Return [x, y] of the center of cell containing provided text 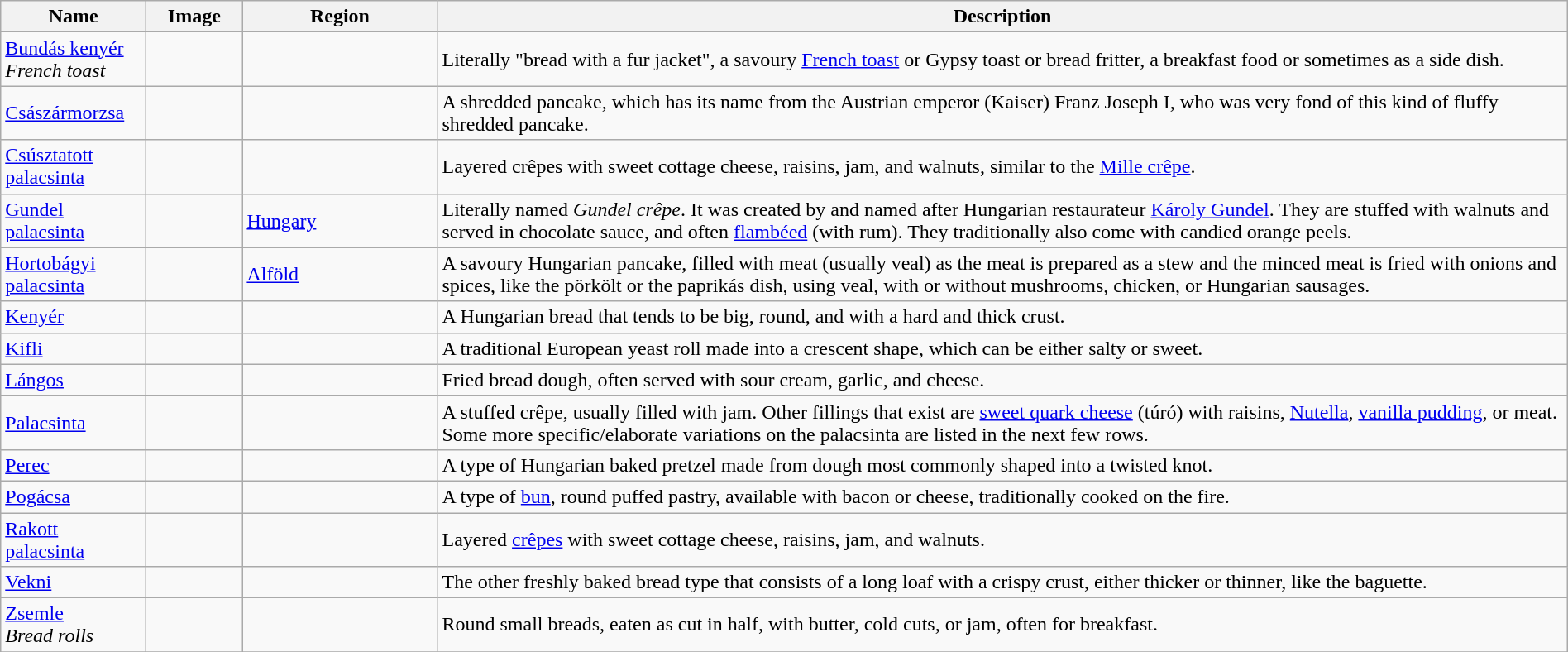
Image [194, 17]
Vekni [74, 582]
Perec [74, 465]
The other freshly baked bread type that consists of a long loaf with a crispy crust, either thicker or thinner, like the baguette. [1002, 582]
Round small breads, eaten as cut in half, with butter, cold cuts, or jam, often for breakfast. [1002, 626]
Pogácsa [74, 496]
Lángos [74, 380]
Csúsztatott palacsinta [74, 167]
Rakott palacsinta [74, 539]
A type of Hungarian baked pretzel made from dough most commonly shaped into a twisted knot. [1002, 465]
Bundás kenyérFrench toast [74, 60]
A type of bun, round puffed pastry, available with bacon or cheese, traditionally cooked on the fire. [1002, 496]
ZsemleBread rolls [74, 626]
Császármorzsa [74, 113]
Hungary [340, 220]
Kenyér [74, 317]
Fried bread dough, often served with sour cream, garlic, and cheese. [1002, 380]
Gundel palacsinta [74, 220]
Description [1002, 17]
Layered crêpes with sweet cottage cheese, raisins, jam, and walnuts. [1002, 539]
Name [74, 17]
A Hungarian bread that tends to be big, round, and with a hard and thick crust. [1002, 317]
Region [340, 17]
Alföld [340, 275]
Hortobágyi palacsinta [74, 275]
Palacsinta [74, 422]
A traditional European yeast roll made into a crescent shape, which can be either salty or sweet. [1002, 348]
Kifli [74, 348]
Literally "bread with a fur jacket", a savoury French toast or Gypsy toast or bread fritter, a breakfast food or sometimes as a side dish. [1002, 60]
Layered crêpes with sweet cottage cheese, raisins, jam, and walnuts, similar to the Mille crêpe. [1002, 167]
A shredded pancake, which has its name from the Austrian emperor (Kaiser) Franz Joseph I, who was very fond of this kind of fluffy shredded pancake. [1002, 113]
